Search for the cell housing the specified text and yield its [X, Y] center coordinate. 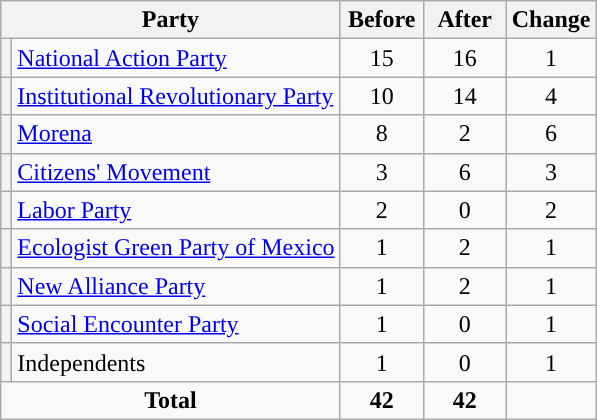
4 [551, 96]
Ecologist Green Party of Mexico [176, 248]
Institutional Revolutionary Party [176, 96]
Before [382, 20]
15 [382, 58]
Social Encounter Party [176, 324]
Change [551, 20]
Morena [176, 134]
Total [170, 400]
16 [464, 58]
National Action Party [176, 58]
14 [464, 96]
Party [170, 20]
New Alliance Party [176, 286]
8 [382, 134]
10 [382, 96]
Independents [176, 362]
Labor Party [176, 210]
Citizens' Movement [176, 172]
After [464, 20]
